Pinpoint the cell where the given text exists, returning its [x, y] midpoint coordinate. 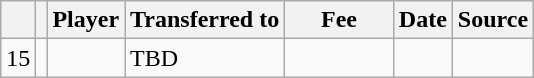
15 [18, 58]
TBD [205, 58]
Source [492, 20]
Fee [340, 20]
Transferred to [205, 20]
Player [86, 20]
Date [422, 20]
